Capture the cell that displays the provided text and extract its [X, Y] central coordinate. 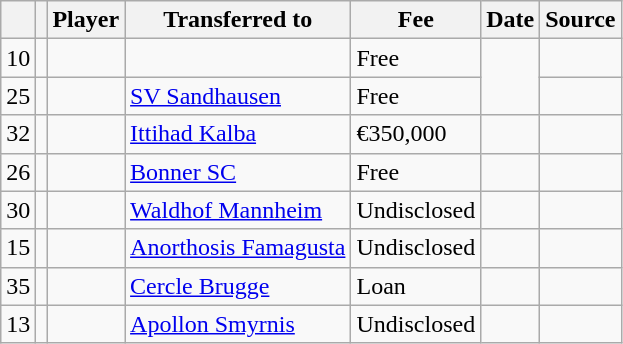
10 [18, 58]
Transferred to [238, 20]
15 [18, 248]
30 [18, 210]
26 [18, 172]
Bonner SC [238, 172]
13 [18, 324]
Cercle Brugge [238, 286]
Source [580, 20]
35 [18, 286]
Anorthosis Famagusta [238, 248]
Waldhof Mannheim [238, 210]
32 [18, 134]
Player [86, 20]
SV Sandhausen [238, 96]
€350,000 [416, 134]
Date [510, 20]
Fee [416, 20]
25 [18, 96]
Apollon Smyrnis [238, 324]
Ittihad Kalba [238, 134]
Loan [416, 286]
